Extract the [x, y] coordinate from the center of the cell holding the provided text.  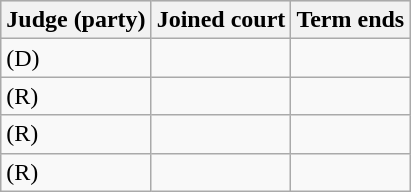
(D) [76, 58]
Term ends [350, 20]
Judge (party) [76, 20]
Joined court [221, 20]
